Scan for the cell matching the given text and deliver its (X, Y) coordinate at center. 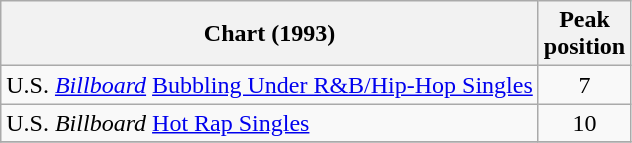
U.S. Billboard Hot Rap Singles (270, 123)
Chart (1993) (270, 34)
U.S. Billboard Bubbling Under R&B/Hip-Hop Singles (270, 85)
Peakposition (584, 34)
10 (584, 123)
7 (584, 85)
